Return [X, Y] of the center of cell containing provided text 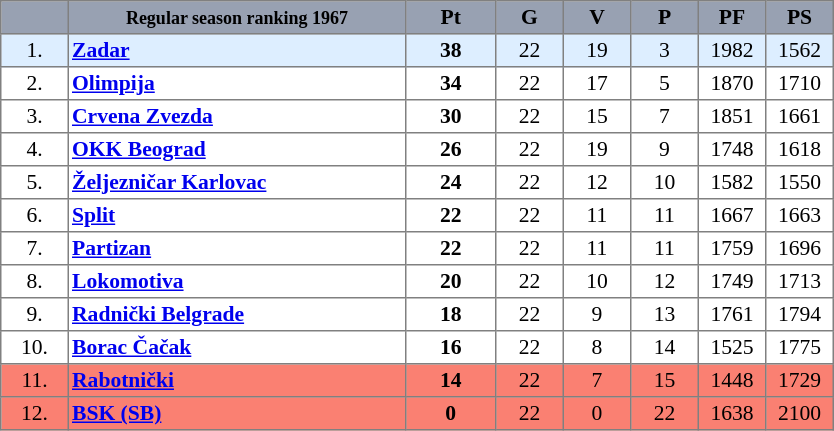
BSK (SB) [237, 414]
8. [35, 282]
G [530, 18]
1550 [800, 182]
1759 [732, 248]
1562 [800, 50]
P [665, 18]
Regular season ranking 1967 [237, 18]
13 [665, 314]
Željezničar Karlovac [237, 182]
1729 [800, 380]
1638 [732, 414]
3 [665, 50]
PF [732, 18]
Zadar [237, 50]
1775 [800, 348]
34 [451, 84]
1. [35, 50]
Pt [451, 18]
38 [451, 50]
1851 [732, 116]
1749 [732, 282]
V [597, 18]
1982 [732, 50]
10. [35, 348]
6. [35, 216]
1663 [800, 216]
Partizan [237, 248]
5. [35, 182]
Lokomotiva [237, 282]
Rabotnički [237, 380]
1761 [732, 314]
1748 [732, 150]
1696 [800, 248]
11. [35, 380]
1448 [732, 380]
30 [451, 116]
1618 [800, 150]
Crvena Zvezda [237, 116]
1710 [800, 84]
7. [35, 248]
24 [451, 182]
1667 [732, 216]
20 [451, 282]
1713 [800, 282]
17 [597, 84]
3. [35, 116]
2100 [800, 414]
Olimpija [237, 84]
5 [665, 84]
9. [35, 314]
26 [451, 150]
1661 [800, 116]
16 [451, 348]
4. [35, 150]
8 [597, 348]
Borac Čačak [237, 348]
1582 [732, 182]
PS [800, 18]
12. [35, 414]
18 [451, 314]
Split [237, 216]
1870 [732, 84]
Radnički Belgrade [237, 314]
2. [35, 84]
1794 [800, 314]
OKK Beograd [237, 150]
1525 [732, 348]
